Find where the given text appears and provide that cell's center as (X, Y) coordinate. 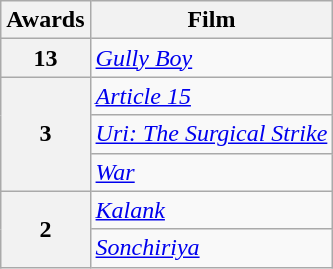
Article 15 (212, 96)
Film (212, 20)
Sonchiriya (212, 248)
2 (46, 229)
Gully Boy (212, 58)
Awards (46, 20)
3 (46, 134)
13 (46, 58)
Uri: The Surgical Strike (212, 134)
Kalank (212, 210)
War (212, 172)
